Locate the cell with the specified text and output its (x, y) center coordinate. 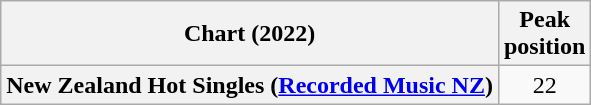
Chart (2022) (250, 34)
22 (544, 85)
Peakposition (544, 34)
New Zealand Hot Singles (Recorded Music NZ) (250, 85)
